Find where the given text appears and provide that cell's center as [x, y] coordinate. 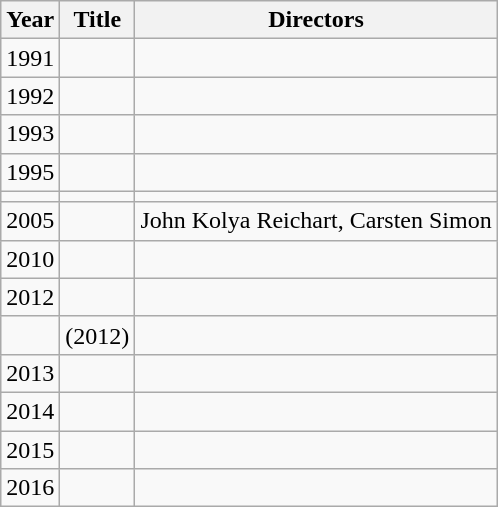
1995 [30, 172]
John Kolya Reichart, Carsten Simon [316, 221]
Year [30, 20]
2014 [30, 411]
2016 [30, 488]
(2012) [98, 335]
2012 [30, 297]
2015 [30, 449]
1991 [30, 58]
2013 [30, 373]
1993 [30, 134]
2010 [30, 259]
2005 [30, 221]
Directors [316, 20]
1992 [30, 96]
Title [98, 20]
